Scan for the cell matching the given text and deliver its (X, Y) coordinate at center. 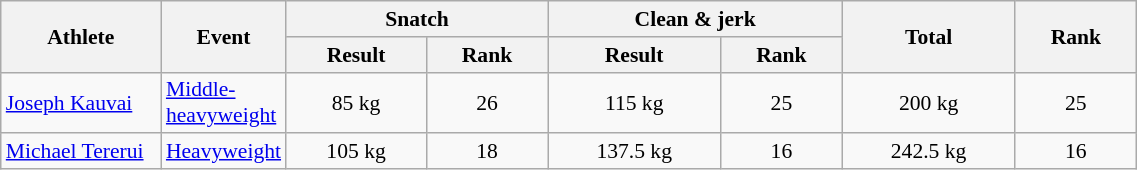
Snatch (417, 19)
Joseph Kauvai (81, 102)
115 kg (634, 102)
85 kg (356, 102)
Athlete (81, 36)
Event (224, 36)
Heavyweight (224, 152)
105 kg (356, 152)
18 (487, 152)
Middle-heavyweight (224, 102)
26 (487, 102)
Total (928, 36)
Clean & jerk (695, 19)
200 kg (928, 102)
242.5 kg (928, 152)
137.5 kg (634, 152)
Michael Tererui (81, 152)
